Return [x, y] of the center of cell containing provided text 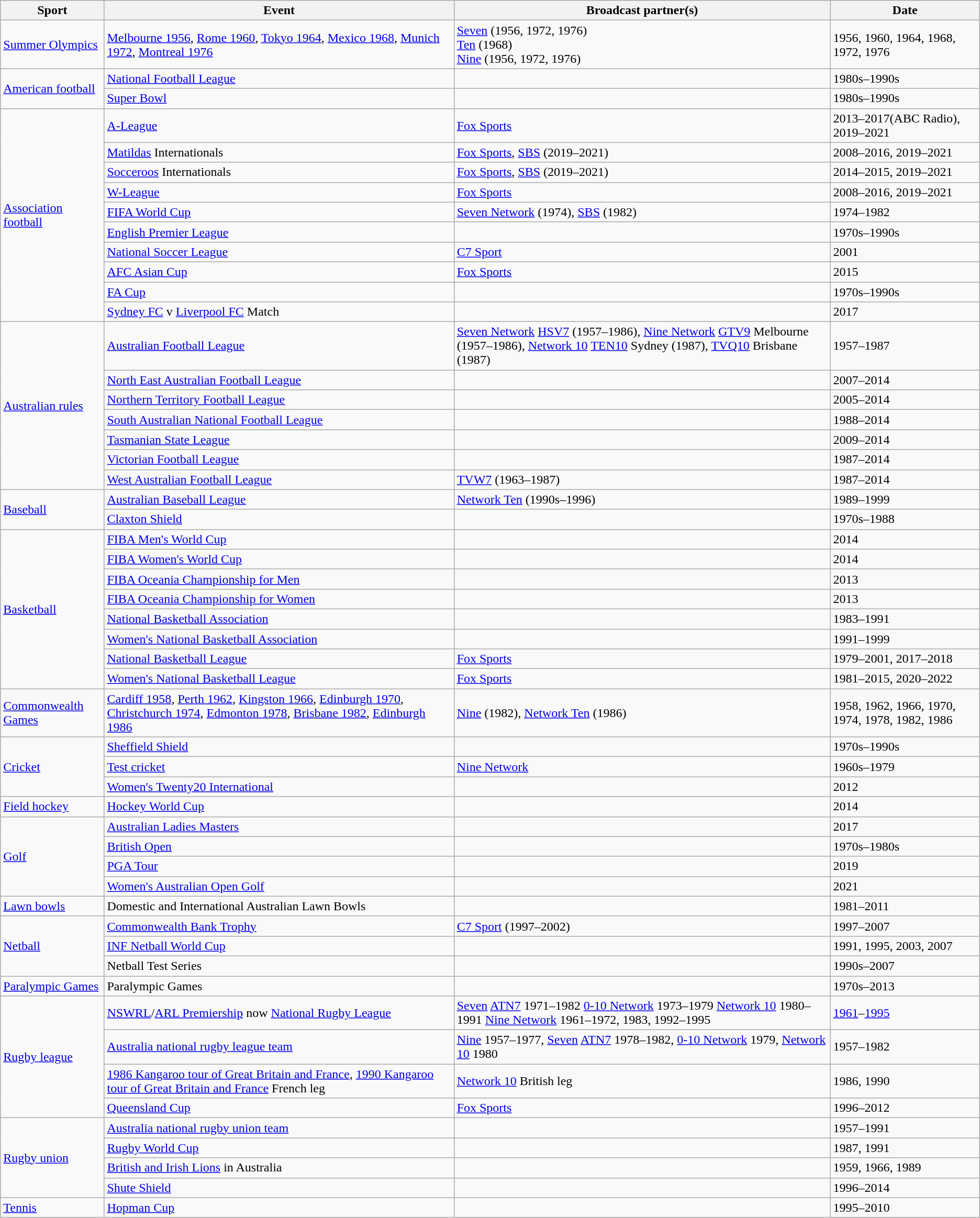
Matildas Internationals [279, 152]
Seven ATN7 1971–1982 0-10 Network 1973–1979 Network 10 1980–1991 Nine Network 1961–1972, 1983, 1992–1995 [642, 1013]
1958, 1962, 1966, 1970, 1974, 1978, 1982, 1986 [905, 713]
2013–2017(ABC Radio), 2019–2021 [905, 126]
Cardiff 1958, Perth 1962, Kingston 1966, Edinburgh 1970, Christchurch 1974, Edmonton 1978, Brisbane 1982, Edinburgh 1986 [279, 713]
1956, 1960, 1964, 1968, 1972, 1976 [905, 44]
PGA Tour [279, 866]
2012 [905, 787]
1957–1991 [905, 1128]
1990s–2007 [905, 966]
1991–1999 [905, 639]
1974–1982 [905, 212]
Summer Olympics [52, 44]
South Australian National Football League [279, 420]
Northern Territory Football League [279, 400]
1988–2014 [905, 420]
2005–2014 [905, 400]
2009–2014 [905, 440]
Nine 1957–1977, Seven ATN7 1978–1982, 0-10 Network 1979, Network 10 1980 [642, 1047]
1983–1991 [905, 619]
Commonwealth Games [52, 713]
Claxton Shield [279, 519]
Super Bowl [279, 98]
Australia national rugby union team [279, 1128]
Cricket [52, 767]
1960s–1979 [905, 767]
Shute Shield [279, 1188]
Baseball [52, 509]
1986, 1990 [905, 1081]
National Football League [279, 79]
Australian Baseball League [279, 499]
Socceroos Internationals [279, 172]
Field hockey [52, 807]
1989–1999 [905, 499]
Netball Test Series [279, 966]
W-League [279, 192]
Australian rules [52, 406]
Women's National Basketball League [279, 679]
Queensland Cup [279, 1108]
1959, 1966, 1989 [905, 1168]
NSWRL/ARL Premiership now National Rugby League [279, 1013]
Commonwealth Bank Trophy [279, 926]
Women's Twenty20 International [279, 787]
1996–2014 [905, 1188]
2001 [905, 252]
Women's Australian Open Golf [279, 886]
Nine Network [642, 767]
2015 [905, 272]
2019 [905, 866]
Women's National Basketball Association [279, 639]
Australia national rugby league team [279, 1047]
Golf [52, 856]
2021 [905, 886]
National Basketball Association [279, 619]
North East Australian Football League [279, 380]
FIBA Men's World Cup [279, 539]
West Australian Football League [279, 479]
Tennis [52, 1208]
C7 Sport [642, 252]
Sport [52, 10]
Australian Ladies Masters [279, 826]
Network 10 British leg [642, 1081]
Event [279, 10]
INF Netball World Cup [279, 946]
Association football [52, 215]
British Open [279, 846]
1981–2011 [905, 906]
1997–2007 [905, 926]
Nine (1982), Network Ten (1986) [642, 713]
FIBA Oceania Championship for Men [279, 579]
1961–1995 [905, 1013]
FIBA Oceania Championship for Women [279, 599]
Seven (1956, 1972, 1976)Ten (1968)Nine (1956, 1972, 1976) [642, 44]
British and Irish Lions in Australia [279, 1168]
1981–2015, 2020–2022 [905, 679]
1986 Kangaroo tour of Great Britain and France, 1990 Kangaroo tour of Great Britain and France French leg [279, 1081]
1991, 1995, 2003, 2007 [905, 946]
American football [52, 88]
Rugby league [52, 1057]
C7 Sport (1997–2002) [642, 926]
Netball [52, 946]
1996–2012 [905, 1108]
A-League [279, 126]
AFC Asian Cup [279, 272]
Melbourne 1956, Rome 1960, Tokyo 1964, Mexico 1968, Munich 1972, Montreal 1976 [279, 44]
Rugby union [52, 1158]
1995–2010 [905, 1208]
Victorian Football League [279, 460]
Sheffield Shield [279, 747]
Tasmanian State League [279, 440]
1957–1982 [905, 1047]
Seven Network HSV7 (1957–1986), Nine Network GTV9 Melbourne (1957–1986), Network 10 TEN10 Sydney (1987), TVQ10 Brisbane (1987) [642, 346]
1970s–2013 [905, 986]
2007–2014 [905, 380]
Sydney FC v Liverpool FC Match [279, 312]
Domestic and International Australian Lawn Bowls [279, 906]
1970s–1980s [905, 846]
Australian Football League [279, 346]
Rugby World Cup [279, 1148]
Date [905, 10]
Seven Network (1974), SBS (1982) [642, 212]
National Soccer League [279, 252]
1970s–1988 [905, 519]
National Basketball League [279, 659]
Hockey World Cup [279, 807]
Broadcast partner(s) [642, 10]
Hopman Cup [279, 1208]
Test cricket [279, 767]
1987, 1991 [905, 1148]
FIBA Women's World Cup [279, 559]
Lawn bowls [52, 906]
English Premier League [279, 232]
2014–2015, 2019–2021 [905, 172]
FIFA World Cup [279, 212]
1979–2001, 2017–2018 [905, 659]
FA Cup [279, 292]
1957–1987 [905, 346]
Basketball [52, 609]
TVW7 (1963–1987) [642, 479]
Network Ten (1990s–1996) [642, 499]
